Find where the given text appears and provide that cell's center as [X, Y] coordinate. 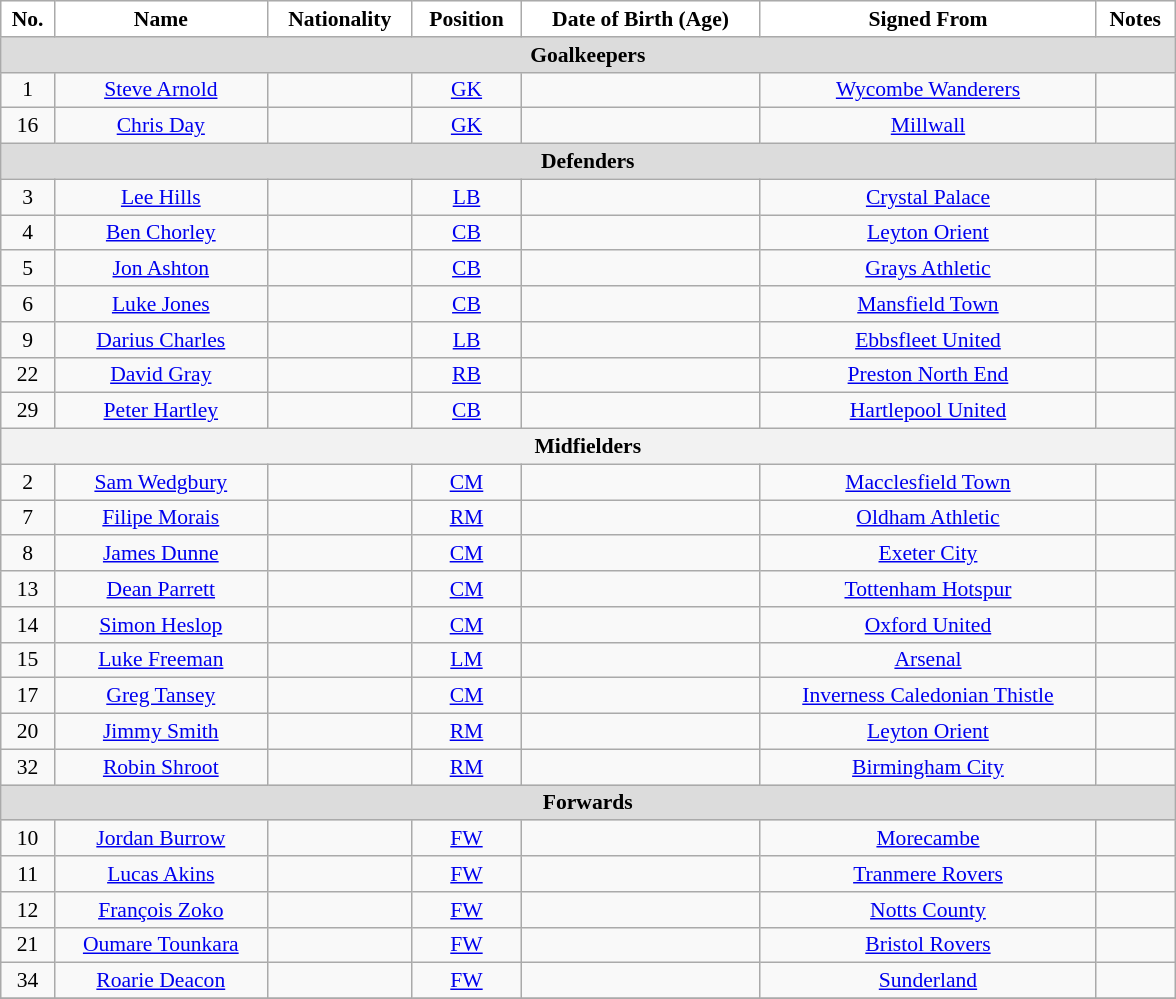
13 [28, 589]
Sunderland [928, 981]
Darius Charles [160, 340]
Birmingham City [928, 767]
Crystal Palace [928, 197]
Midfielders [588, 447]
Bristol Rovers [928, 945]
Signed From [928, 19]
Lee Hills [160, 197]
Lucas Akins [160, 874]
2 [28, 482]
François Zoko [160, 910]
Sam Wedgbury [160, 482]
Hartlepool United [928, 411]
Jon Ashton [160, 269]
Grays Athletic [928, 269]
James Dunne [160, 554]
15 [28, 660]
4 [28, 233]
6 [28, 304]
Robin Shroot [160, 767]
Jimmy Smith [160, 732]
17 [28, 696]
12 [28, 910]
Position [466, 19]
LM [466, 660]
20 [28, 732]
Date of Birth (Age) [641, 19]
32 [28, 767]
Steve Arnold [160, 90]
3 [28, 197]
Simon Heslop [160, 625]
11 [28, 874]
Forwards [588, 803]
1 [28, 90]
Greg Tansey [160, 696]
Luke Freeman [160, 660]
Ben Chorley [160, 233]
Notes [1136, 19]
Wycombe Wanderers [928, 90]
Roarie Deacon [160, 981]
34 [28, 981]
Jordan Burrow [160, 839]
Tottenham Hotspur [928, 589]
Goalkeepers [588, 55]
14 [28, 625]
Oumare Tounkara [160, 945]
Oldham Athletic [928, 518]
8 [28, 554]
7 [28, 518]
Inverness Caledonian Thistle [928, 696]
Nationality [340, 19]
5 [28, 269]
Name [160, 19]
Mansfield Town [928, 304]
Defenders [588, 162]
Peter Hartley [160, 411]
Chris Day [160, 126]
Macclesfield Town [928, 482]
21 [28, 945]
Tranmere Rovers [928, 874]
RB [466, 375]
Arsenal [928, 660]
10 [28, 839]
29 [28, 411]
9 [28, 340]
Preston North End [928, 375]
22 [28, 375]
Morecambe [928, 839]
Filipe Morais [160, 518]
Oxford United [928, 625]
Millwall [928, 126]
16 [28, 126]
Notts County [928, 910]
Luke Jones [160, 304]
Dean Parrett [160, 589]
Exeter City [928, 554]
David Gray [160, 375]
No. [28, 19]
Ebbsfleet United [928, 340]
